Output the [x, y] coordinate of the center of the cell containing the given text.  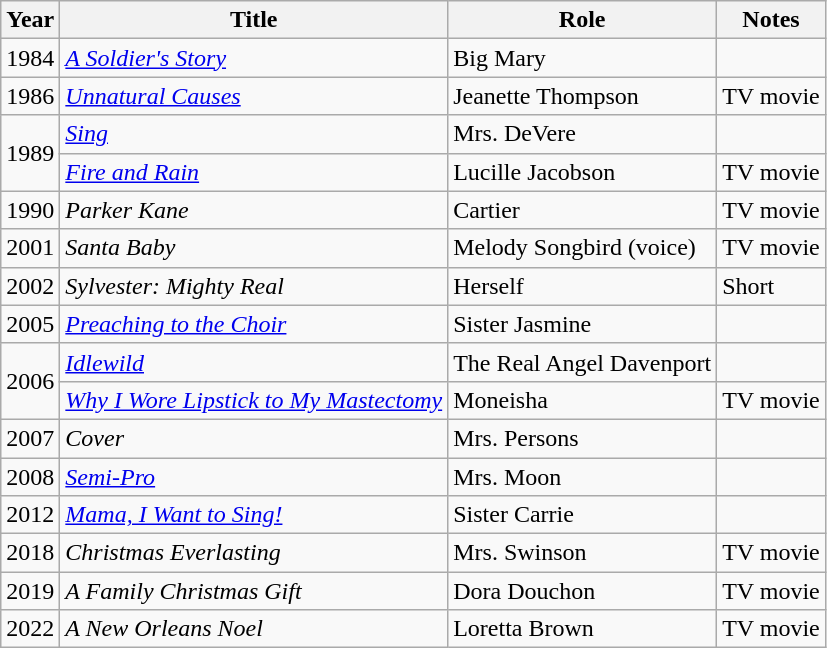
Cover [254, 438]
Cartier [582, 210]
2022 [30, 629]
Dora Douchon [582, 591]
Sylvester: Mighty Real [254, 286]
Parker Kane [254, 210]
1986 [30, 96]
2008 [30, 477]
2006 [30, 381]
1984 [30, 58]
Herself [582, 286]
Notes [772, 20]
Big Mary [582, 58]
Mama, I Want to Sing! [254, 515]
Idlewild [254, 362]
2007 [30, 438]
Year [30, 20]
2012 [30, 515]
Sister Jasmine [582, 324]
Role [582, 20]
Moneisha [582, 400]
Why I Wore Lipstick to My Mastectomy [254, 400]
2018 [30, 553]
1989 [30, 153]
Mrs. DeVere [582, 134]
1990 [30, 210]
Preaching to the Choir [254, 324]
A Family Christmas Gift [254, 591]
Fire and Rain [254, 172]
Sister Carrie [582, 515]
Title [254, 20]
Loretta Brown [582, 629]
Short [772, 286]
Mrs. Persons [582, 438]
Jeanette Thompson [582, 96]
A New Orleans Noel [254, 629]
Mrs. Swinson [582, 553]
2005 [30, 324]
Christmas Everlasting [254, 553]
The Real Angel Davenport [582, 362]
2019 [30, 591]
Melody Songbird (voice) [582, 248]
2002 [30, 286]
Unnatural Causes [254, 96]
Mrs. Moon [582, 477]
Lucille Jacobson [582, 172]
A Soldier's Story [254, 58]
Sing [254, 134]
Semi-Pro [254, 477]
2001 [30, 248]
Santa Baby [254, 248]
